Detect which cell encompasses the target text, then output its (X, Y) center coordinate. 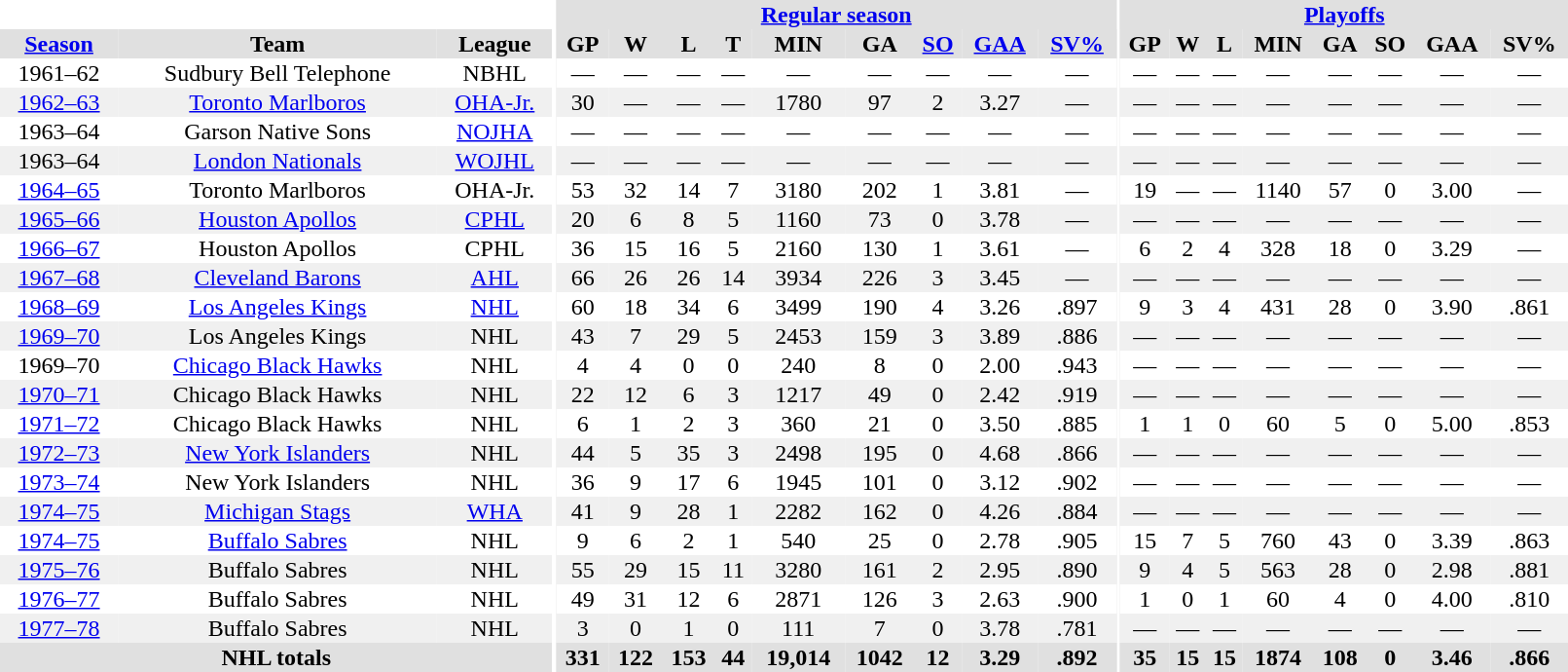
.902 (1076, 482)
.900 (1076, 599)
Sudbury Bell Telephone (277, 73)
153 (688, 657)
111 (798, 628)
4.26 (1000, 511)
1042 (880, 657)
1976–77 (58, 599)
Garson Native Sons (277, 131)
122 (636, 657)
19,014 (798, 657)
3280 (798, 570)
2282 (798, 511)
4.68 (1000, 453)
1972–73 (58, 453)
21 (880, 424)
19 (1145, 190)
431 (1279, 307)
126 (880, 599)
3.61 (1000, 248)
3.00 (1452, 190)
202 (880, 190)
2453 (798, 336)
57 (1340, 190)
360 (798, 424)
328 (1279, 248)
.943 (1076, 365)
53 (583, 190)
1160 (798, 219)
Regular season (837, 15)
2.78 (1000, 541)
.897 (1076, 307)
41 (583, 511)
.892 (1076, 657)
30 (583, 102)
1962–63 (58, 102)
73 (880, 219)
5.00 (1452, 424)
17 (688, 482)
1966–67 (58, 248)
2498 (798, 453)
540 (798, 541)
190 (880, 307)
3.45 (1000, 278)
WOJHL (494, 161)
2.00 (1000, 365)
16 (688, 248)
3.39 (1452, 541)
2.95 (1000, 570)
162 (880, 511)
55 (583, 570)
25 (880, 541)
563 (1279, 570)
4.00 (1452, 599)
66 (583, 278)
Team (277, 44)
2.63 (1000, 599)
161 (880, 570)
195 (880, 453)
1217 (798, 394)
1874 (1279, 657)
11 (734, 570)
.919 (1076, 394)
T (734, 44)
240 (798, 365)
20 (583, 219)
AHL (494, 278)
130 (880, 248)
2160 (798, 248)
3.90 (1452, 307)
NOJHA (494, 131)
3.81 (1000, 190)
108 (1340, 657)
.866 (1076, 453)
.885 (1076, 424)
.905 (1076, 541)
1967–68 (58, 278)
159 (880, 336)
.884 (1076, 511)
3.27 (1000, 102)
Michigan Stags (277, 511)
WHA (494, 511)
97 (880, 102)
3934 (798, 278)
3.50 (1000, 424)
.781 (1076, 628)
2871 (798, 599)
32 (636, 190)
Cleveland Barons (277, 278)
1965–66 (58, 219)
1945 (798, 482)
NBHL (494, 73)
760 (1279, 541)
League (494, 44)
1780 (798, 102)
2.98 (1452, 570)
31 (636, 599)
3.89 (1000, 336)
1961–62 (58, 73)
331 (583, 657)
1973–74 (58, 482)
London Nationals (277, 161)
3.26 (1000, 307)
1140 (1279, 190)
3.46 (1452, 657)
34 (688, 307)
.886 (1076, 336)
1968–69 (58, 307)
1964–65 (58, 190)
3180 (798, 190)
SV% (1076, 44)
1977–78 (58, 628)
3.12 (1000, 482)
101 (880, 482)
226 (880, 278)
22 (583, 394)
1971–72 (58, 424)
1970–71 (58, 394)
2.42 (1000, 394)
Season (58, 44)
.890 (1076, 570)
3499 (798, 307)
NHL totals (276, 657)
1975–76 (58, 570)
